For the text-containing cell, return its midpoint in (X, Y) coordinate format. 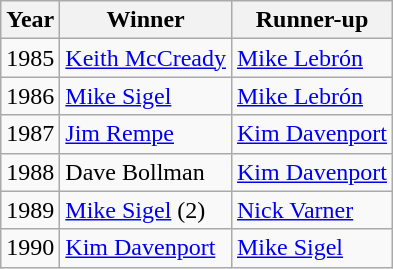
Runner-up (312, 20)
Dave Bollman (146, 172)
Mike Sigel (2) (146, 210)
1985 (30, 58)
1989 (30, 210)
1988 (30, 172)
Keith McCready (146, 58)
Jim Rempe (146, 134)
1990 (30, 248)
Winner (146, 20)
Nick Varner (312, 210)
1987 (30, 134)
Year (30, 20)
1986 (30, 96)
